Return (X, Y) of the center of cell containing provided text 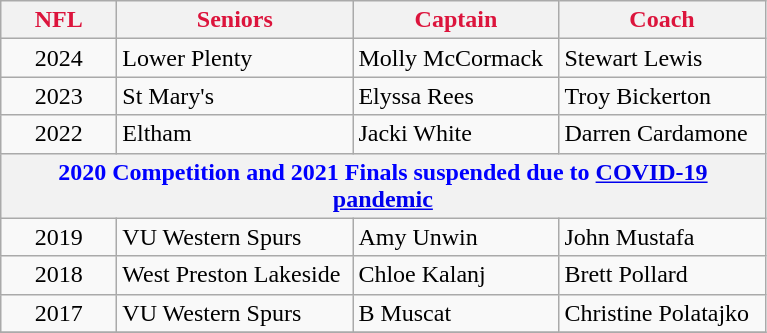
2023 (59, 96)
2018 (59, 275)
Troy Bickerton (662, 96)
John Mustafa (662, 237)
Brett Pollard (662, 275)
Molly McCormack (456, 58)
B Muscat (456, 313)
Captain (456, 20)
2017 (59, 313)
Darren Cardamone (662, 134)
Lower Plenty (235, 58)
Amy Unwin (456, 237)
Eltham (235, 134)
Christine Polatajko (662, 313)
2024 (59, 58)
Jacki White (456, 134)
St Mary's (235, 96)
Stewart Lewis (662, 58)
Seniors (235, 20)
Chloe Kalanj (456, 275)
2019 (59, 237)
NFL (59, 20)
2020 Competition and 2021 Finals suspended due to COVID-19 pandemic (383, 186)
West Preston Lakeside (235, 275)
Elyssa Rees (456, 96)
2022 (59, 134)
Coach (662, 20)
